Identify which cell holds the provided text, then report its [x, y] central coordinate. 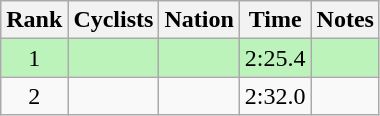
Notes [345, 20]
Nation [199, 20]
Time [275, 20]
Rank [34, 20]
2 [34, 96]
1 [34, 58]
2:25.4 [275, 58]
Cyclists [114, 20]
2:32.0 [275, 96]
